Locate the cell with the specified text and output its [X, Y] center coordinate. 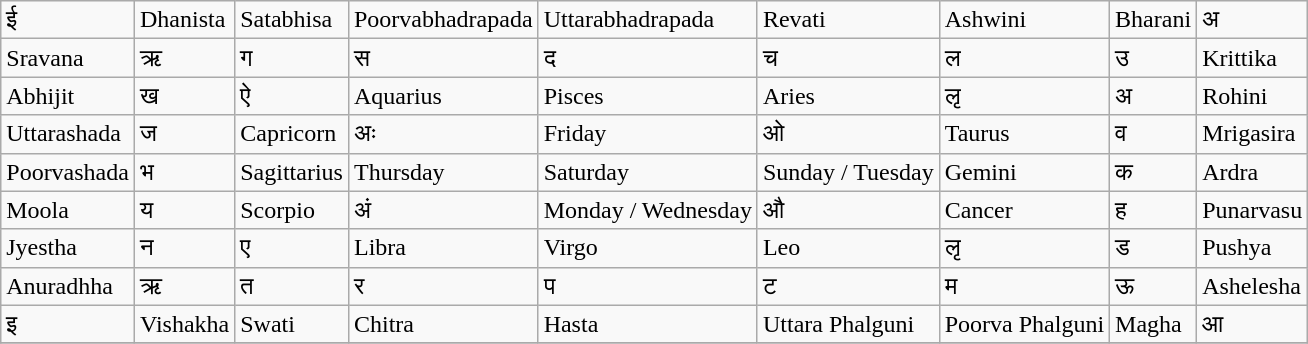
व [1154, 134]
ट [848, 286]
प [648, 286]
Leo [848, 248]
Mrigasira [1252, 134]
त [292, 286]
Hasta [648, 324]
अं [443, 210]
ई [68, 20]
Friday [648, 134]
Jyestha [68, 248]
Cancer [1024, 210]
आ [1252, 324]
ए [292, 248]
Anuradhha [68, 286]
Libra [443, 248]
ओ [848, 134]
Moola [68, 210]
Thursday [443, 172]
Uttara Phalguni [848, 324]
Poorvashada [68, 172]
Magha [1154, 324]
Abhijit [68, 96]
Pisces [648, 96]
Dhanista [184, 20]
Monday / Wednesday [648, 210]
Rohini [1252, 96]
Poorva Phalguni [1024, 324]
Aquarius [443, 96]
द [648, 58]
भ [184, 172]
Chitra [443, 324]
Vishakha [184, 324]
ज [184, 134]
Sunday / Tuesday [848, 172]
Punarvasu [1252, 210]
Bharani [1154, 20]
न [184, 248]
Sravana [68, 58]
म [1024, 286]
Satabhisa [292, 20]
औ [848, 210]
Virgo [648, 248]
Ashelesha [1252, 286]
ऊ [1154, 286]
Aries [848, 96]
इ [68, 324]
अः [443, 134]
Saturday [648, 172]
Taurus [1024, 134]
ख [184, 96]
Uttarashada [68, 134]
ग [292, 58]
Ashwini [1024, 20]
ह [1154, 210]
Sagittarius [292, 172]
ल [1024, 58]
Uttarabhadrapada [648, 20]
ऐ [292, 96]
स [443, 58]
Swati [292, 324]
Capricorn [292, 134]
Ardra [1252, 172]
Gemini [1024, 172]
उ [1154, 58]
Pushya [1252, 248]
Krittika [1252, 58]
र [443, 286]
य [184, 210]
क [1154, 172]
ड [1154, 248]
Revati [848, 20]
Poorvabhadrapada [443, 20]
Scorpio [292, 210]
च [848, 58]
